Determine the (x, y) coordinate at the center of the cell enclosing the given text.  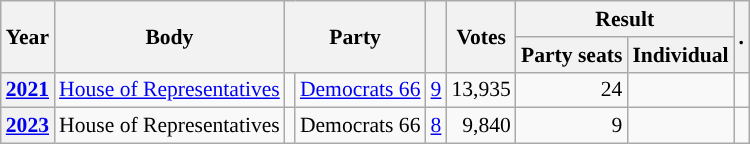
Party (356, 36)
8 (436, 126)
Party seats (572, 55)
13,935 (480, 90)
2023 (28, 126)
24 (572, 90)
Body (170, 36)
2021 (28, 90)
9,840 (480, 126)
Year (28, 36)
Individual (680, 55)
. (742, 36)
Votes (480, 36)
Result (625, 19)
